Detect which cell encompasses the target text, then output its [x, y] center coordinate. 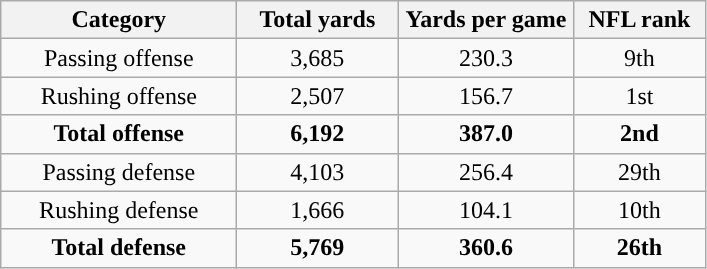
Category [119, 20]
2nd [640, 134]
Total offense [119, 134]
Rushing defense [119, 210]
360.6 [486, 248]
256.4 [486, 172]
Yards per game [486, 20]
NFL rank [640, 20]
387.0 [486, 134]
156.7 [486, 96]
5,769 [318, 248]
6,192 [318, 134]
Rushing offense [119, 96]
9th [640, 58]
4,103 [318, 172]
26th [640, 248]
Passing defense [119, 172]
Total defense [119, 248]
29th [640, 172]
Passing offense [119, 58]
230.3 [486, 58]
10th [640, 210]
104.1 [486, 210]
1st [640, 96]
3,685 [318, 58]
1,666 [318, 210]
Total yards [318, 20]
2,507 [318, 96]
